Provide the [x, y] coordinate of the cell's center where the given text is located.  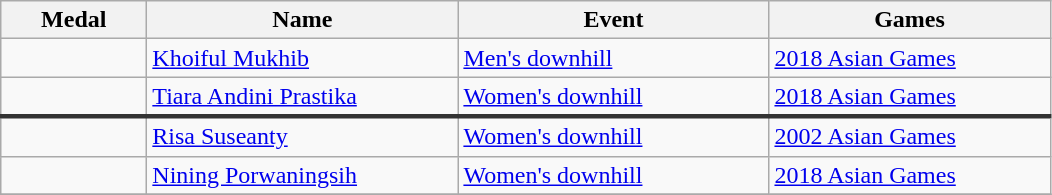
Medal [74, 20]
Risa Suseanty [302, 136]
Men's downhill [614, 58]
Nining Porwaningsih [302, 175]
Tiara Andini Prastika [302, 97]
Khoiful Mukhib [302, 58]
2002 Asian Games [910, 136]
Games [910, 20]
Event [614, 20]
Name [302, 20]
